Search for the cell housing the specified text and yield its [X, Y] center coordinate. 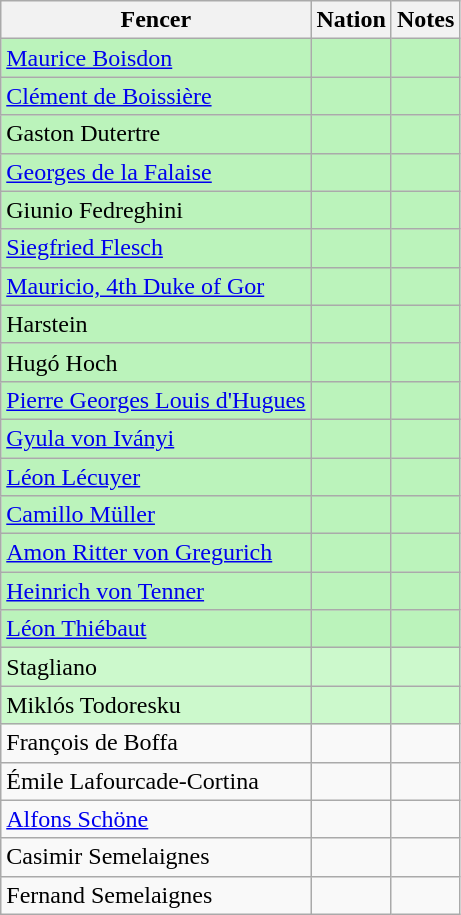
Léon Lécuyer [156, 477]
François de Boffa [156, 743]
Heinrich von Tenner [156, 591]
Émile Lafourcade-Cortina [156, 781]
Casimir Semelaignes [156, 857]
Fencer [156, 20]
Clément de Boissière [156, 96]
Notes [425, 20]
Giunio Fedreghini [156, 210]
Gaston Dutertre [156, 134]
Gyula von Iványi [156, 438]
Harstein [156, 324]
Mauricio, 4th Duke of Gor [156, 286]
Siegfried Flesch [156, 248]
Amon Ritter von Gregurich [156, 553]
Fernand Semelaignes [156, 895]
Hugó Hoch [156, 362]
Léon Thiébaut [156, 629]
Camillo Müller [156, 515]
Maurice Boisdon [156, 58]
Stagliano [156, 667]
Pierre Georges Louis d'Hugues [156, 400]
Nation [351, 20]
Miklós Todoresku [156, 705]
Alfons Schöne [156, 819]
Georges de la Falaise [156, 172]
